Scan for the cell matching the given text and deliver its (x, y) coordinate at center. 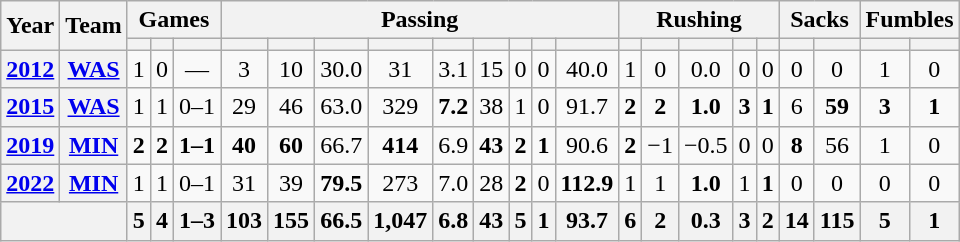
8 (796, 145)
66.7 (342, 145)
91.7 (587, 107)
103 (244, 221)
1,047 (400, 221)
15 (492, 69)
60 (292, 145)
90.6 (587, 145)
10 (292, 69)
59 (837, 107)
7.2 (454, 107)
414 (400, 145)
Games (174, 20)
Team (94, 26)
0.0 (706, 69)
329 (400, 107)
66.5 (342, 221)
93.7 (587, 221)
−0.5 (706, 145)
79.5 (342, 183)
2012 (30, 69)
63.0 (342, 107)
0.3 (706, 221)
40 (244, 145)
273 (400, 183)
7.0 (454, 183)
Sacks (820, 20)
Fumbles (910, 20)
1–1 (196, 145)
28 (492, 183)
115 (837, 221)
155 (292, 221)
6.8 (454, 221)
2019 (30, 145)
Year (30, 26)
4 (162, 221)
6.9 (454, 145)
38 (492, 107)
14 (796, 221)
29 (244, 107)
−1 (660, 145)
2015 (30, 107)
2022 (30, 183)
— (196, 69)
Passing (420, 20)
1–3 (196, 221)
46 (292, 107)
56 (837, 145)
39 (292, 183)
40.0 (587, 69)
30.0 (342, 69)
Rushing (699, 20)
3.1 (454, 69)
112.9 (587, 183)
